Extract the [x, y] coordinate from the center of the cell holding the provided text.  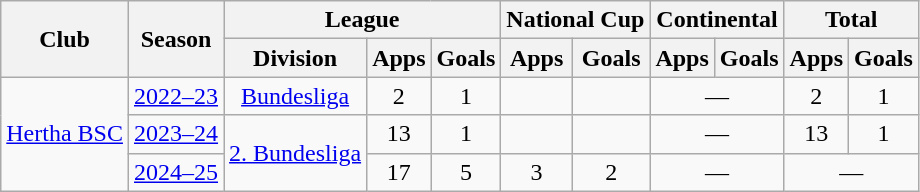
2022–23 [176, 96]
Hertha BSC [65, 134]
Continental [717, 20]
5 [466, 172]
League [362, 20]
3 [537, 172]
Club [65, 39]
2024–25 [176, 172]
Division [296, 58]
Bundesliga [296, 96]
Season [176, 39]
2023–24 [176, 134]
National Cup [576, 20]
Total [851, 20]
2. Bundesliga [296, 153]
17 [399, 172]
